Find where the given text appears and provide that cell's center as [X, Y] coordinate. 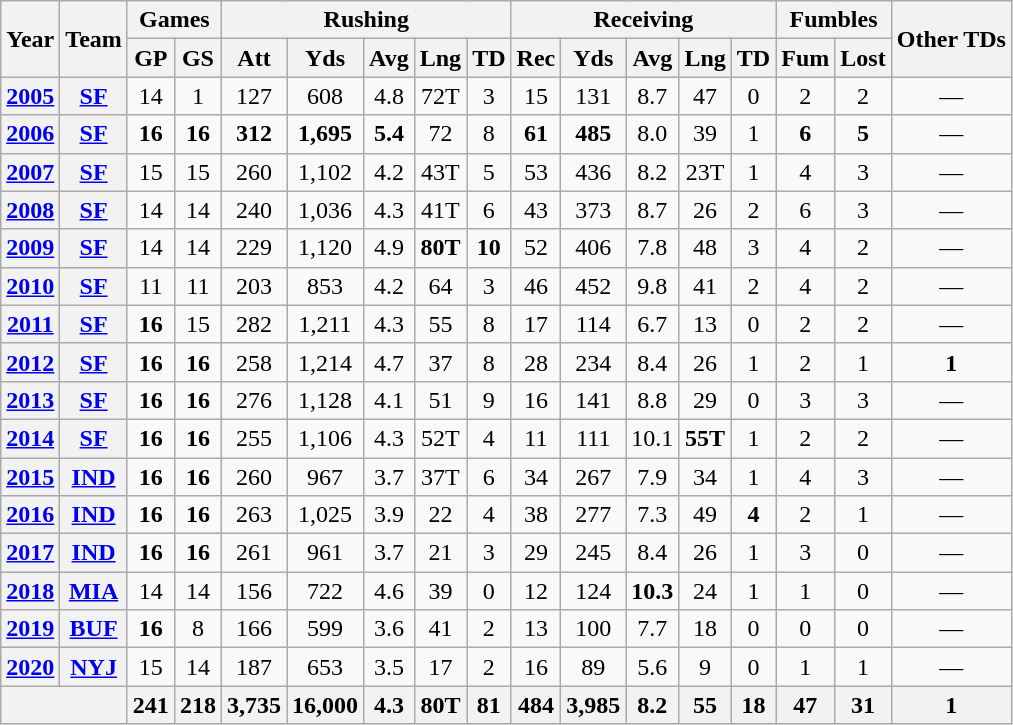
166 [254, 629]
853 [326, 286]
Rec [536, 58]
Fumbles [834, 20]
127 [254, 96]
1,036 [326, 210]
48 [705, 248]
187 [254, 667]
24 [705, 591]
312 [254, 134]
245 [594, 553]
436 [594, 172]
61 [536, 134]
GP [150, 58]
406 [594, 248]
2016 [30, 515]
72T [440, 96]
Rushing [366, 20]
2007 [30, 172]
2005 [30, 96]
1,214 [326, 362]
1,695 [326, 134]
52T [440, 438]
241 [150, 705]
373 [594, 210]
263 [254, 515]
1,025 [326, 515]
218 [198, 705]
141 [594, 400]
255 [254, 438]
21 [440, 553]
81 [489, 705]
MIA [94, 591]
258 [254, 362]
967 [326, 477]
653 [326, 667]
5.6 [652, 667]
8.8 [652, 400]
131 [594, 96]
234 [594, 362]
4.8 [390, 96]
3.5 [390, 667]
3.6 [390, 629]
229 [254, 248]
2013 [30, 400]
Lost [863, 58]
722 [326, 591]
276 [254, 400]
2012 [30, 362]
240 [254, 210]
7.7 [652, 629]
Receiving [644, 20]
43T [440, 172]
GS [198, 58]
203 [254, 286]
4.1 [390, 400]
2019 [30, 629]
Fum [806, 58]
37T [440, 477]
Team [94, 39]
Games [174, 20]
12 [536, 591]
3,735 [254, 705]
7.8 [652, 248]
484 [536, 705]
89 [594, 667]
2018 [30, 591]
277 [594, 515]
2010 [30, 286]
4.7 [390, 362]
52 [536, 248]
2020 [30, 667]
43 [536, 210]
49 [705, 515]
NYJ [94, 667]
51 [440, 400]
2015 [30, 477]
1,120 [326, 248]
485 [594, 134]
2017 [30, 553]
8.0 [652, 134]
BUF [94, 629]
4.9 [390, 248]
452 [594, 286]
1,128 [326, 400]
282 [254, 324]
124 [594, 591]
55T [705, 438]
7.9 [652, 477]
608 [326, 96]
7.3 [652, 515]
10.3 [652, 591]
72 [440, 134]
261 [254, 553]
53 [536, 172]
961 [326, 553]
3,985 [594, 705]
28 [536, 362]
3.9 [390, 515]
2009 [30, 248]
2014 [30, 438]
Year [30, 39]
38 [536, 515]
267 [594, 477]
2006 [30, 134]
10.1 [652, 438]
1,211 [326, 324]
31 [863, 705]
6.7 [652, 324]
46 [536, 286]
37 [440, 362]
1,106 [326, 438]
599 [326, 629]
Att [254, 58]
64 [440, 286]
23T [705, 172]
9.8 [652, 286]
10 [489, 248]
2011 [30, 324]
100 [594, 629]
1,102 [326, 172]
2008 [30, 210]
5.4 [390, 134]
16,000 [326, 705]
Other TDs [951, 39]
22 [440, 515]
41T [440, 210]
114 [594, 324]
156 [254, 591]
111 [594, 438]
4.6 [390, 591]
